Output the (x, y) coordinate of the center of the cell containing the given text.  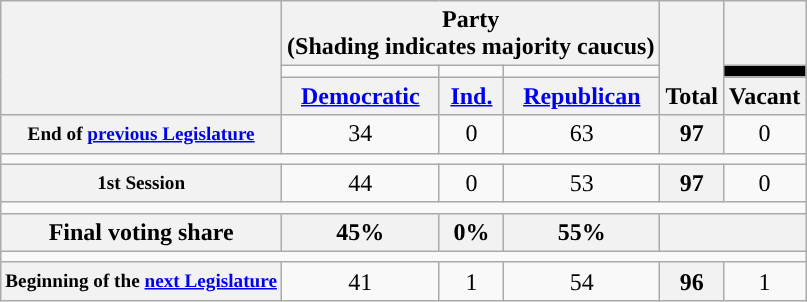
Party (Shading indicates majority caucus) (471, 34)
Vacant (764, 96)
45% (361, 232)
54 (582, 281)
55% (582, 232)
96 (692, 281)
44 (361, 183)
Democratic (361, 96)
63 (582, 134)
Beginning of the next Legislature (142, 281)
Total (692, 58)
End of previous Legislature (142, 134)
Ind. (472, 96)
Republican (582, 96)
34 (361, 134)
41 (361, 281)
Final voting share (142, 232)
1st Session (142, 183)
53 (582, 183)
0% (472, 232)
